Detect which cell encompasses the target text, then output its [x, y] center coordinate. 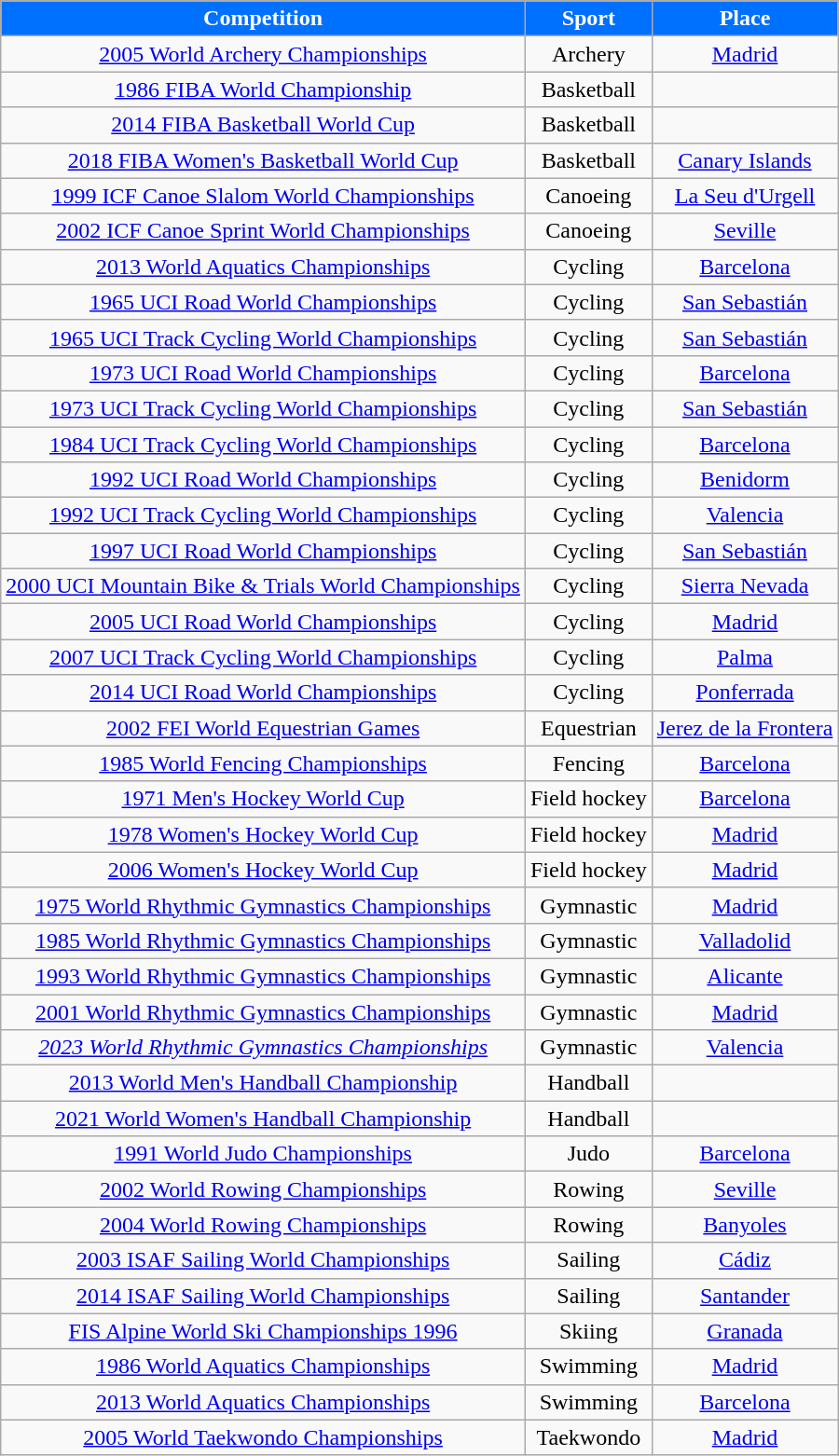
1965 UCI Track Cycling World Championships [263, 337]
Place [745, 19]
Benidorm [745, 480]
1985 World Fencing Championships [263, 763]
2014 ISAF Sailing World Championships [263, 1296]
Skiing [588, 1331]
1993 World Rhythmic Gymnastics Championships [263, 976]
2007 UCI Track Cycling World Championships [263, 657]
2002 World Rowing Championships [263, 1189]
2018 FIBA Women's Basketball World Cup [263, 160]
1965 UCI Road World Championships [263, 302]
1997 UCI Road World Championships [263, 551]
2001 World Rhythmic Gymnastics Championships [263, 1011]
Granada [745, 1331]
1971 Men's Hockey World Cup [263, 799]
1992 UCI Track Cycling World Championships [263, 515]
Judo [588, 1154]
1978 Women's Hockey World Cup [263, 834]
2006 Women's Hockey World Cup [263, 870]
2014 FIBA Basketball World Cup [263, 125]
2002 FEI World Equestrian Games [263, 728]
2014 UCI Road World Championships [263, 693]
2023 World Rhythmic Gymnastics Championships [263, 1048]
Banyoles [745, 1225]
1999 ICF Canoe Slalom World Championships [263, 196]
Fencing [588, 763]
Equestrian [588, 728]
Sport [588, 19]
2005 World Taekwondo Championships [263, 1437]
1985 World Rhythmic Gymnastics Championships [263, 941]
2003 ISAF Sailing World Championships [263, 1260]
2002 ICF Canoe Sprint World Championships [263, 231]
2005 UCI Road World Championships [263, 622]
2004 World Rowing Championships [263, 1225]
1975 World Rhythmic Gymnastics Championships [263, 905]
Competition [263, 19]
1984 UCI Track Cycling World Championships [263, 445]
Sierra Nevada [745, 586]
Palma [745, 657]
Ponferrada [745, 693]
2005 World Archery Championships [263, 54]
1991 World Judo Championships [263, 1154]
FIS Alpine World Ski Championships 1996 [263, 1331]
2000 UCI Mountain Bike & Trials World Championships [263, 586]
1986 FIBA World Championship [263, 89]
Alicante [745, 976]
Taekwondo [588, 1437]
Canary Islands [745, 160]
1973 UCI Track Cycling World Championships [263, 408]
1992 UCI Road World Championships [263, 480]
Valladolid [745, 941]
2013 World Men's Handball Championship [263, 1083]
1986 World Aquatics Championships [263, 1367]
2021 World Women's Handball Championship [263, 1119]
Santander [745, 1296]
Jerez de la Frontera [745, 728]
Archery [588, 54]
Cádiz [745, 1260]
La Seu d'Urgell [745, 196]
1973 UCI Road World Championships [263, 373]
